Output the [x, y] coordinate of the center of the cell containing the given text.  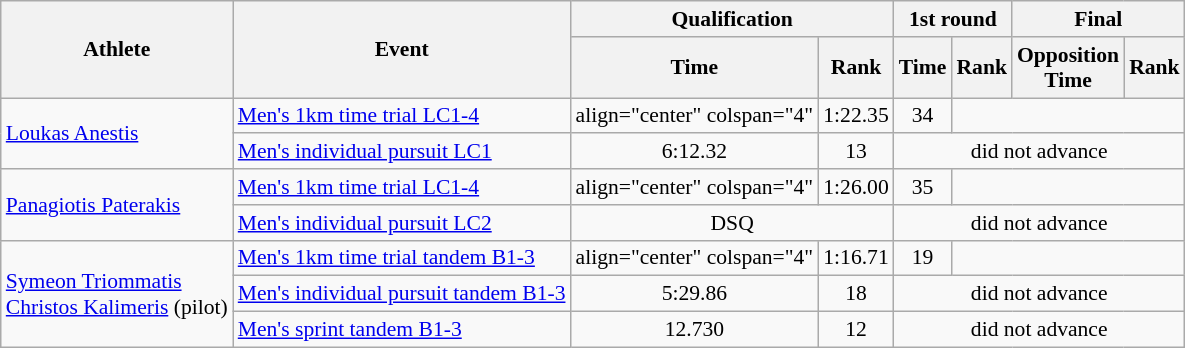
Men's individual pursuit LC1 [402, 152]
34 [923, 116]
1st round [953, 19]
13 [856, 152]
12.730 [695, 330]
Men's individual pursuit tandem B1-3 [402, 294]
18 [856, 294]
Qualification [732, 19]
Men's individual pursuit LC2 [402, 223]
Men's 1km time trial tandem B1-3 [402, 258]
1:16.71 [856, 258]
Loukas Anestis [117, 134]
Men's sprint tandem B1-3 [402, 330]
5:29.86 [695, 294]
35 [923, 187]
1:22.35 [856, 116]
Symeon Triommatis Christos Kalimeris (pilot) [117, 294]
Event [402, 50]
OppositionTime [1068, 68]
19 [923, 258]
Panagiotis Paterakis [117, 204]
1:26.00 [856, 187]
Final [1098, 19]
DSQ [732, 223]
6:12.32 [695, 152]
12 [856, 330]
Athlete [117, 50]
